Return the (X, Y) coordinate for the center point of the cell that contains the specified text.  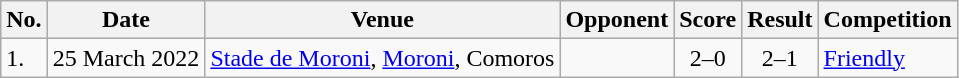
Venue (382, 20)
Result (780, 20)
Friendly (888, 58)
2–0 (708, 58)
Date (126, 20)
Score (708, 20)
1. (24, 58)
2–1 (780, 58)
Competition (888, 20)
No. (24, 20)
Stade de Moroni, Moroni, Comoros (382, 58)
Opponent (617, 20)
25 March 2022 (126, 58)
